Return the [X, Y] coordinate for the center point of the cell that contains the specified text.  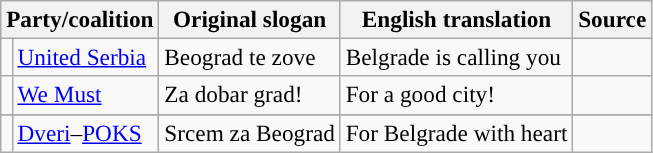
For Belgrade with heart [456, 133]
For a good city! [456, 95]
Za dobar grad! [250, 95]
United Serbia [86, 57]
Source [612, 19]
Original slogan [250, 19]
Dveri–POKS [86, 133]
English translation [456, 19]
Beograd te zove [250, 57]
Srcem za Beograd [250, 133]
Party/coalition [80, 19]
Belgrade is calling you [456, 57]
We Must [86, 95]
